Scan for the cell matching the given text and deliver its [x, y] coordinate at center. 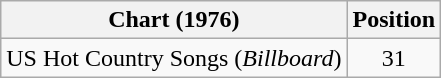
Position [394, 20]
Chart (1976) [174, 20]
US Hot Country Songs (Billboard) [174, 58]
31 [394, 58]
